Return [x, y] of the center of cell containing provided text 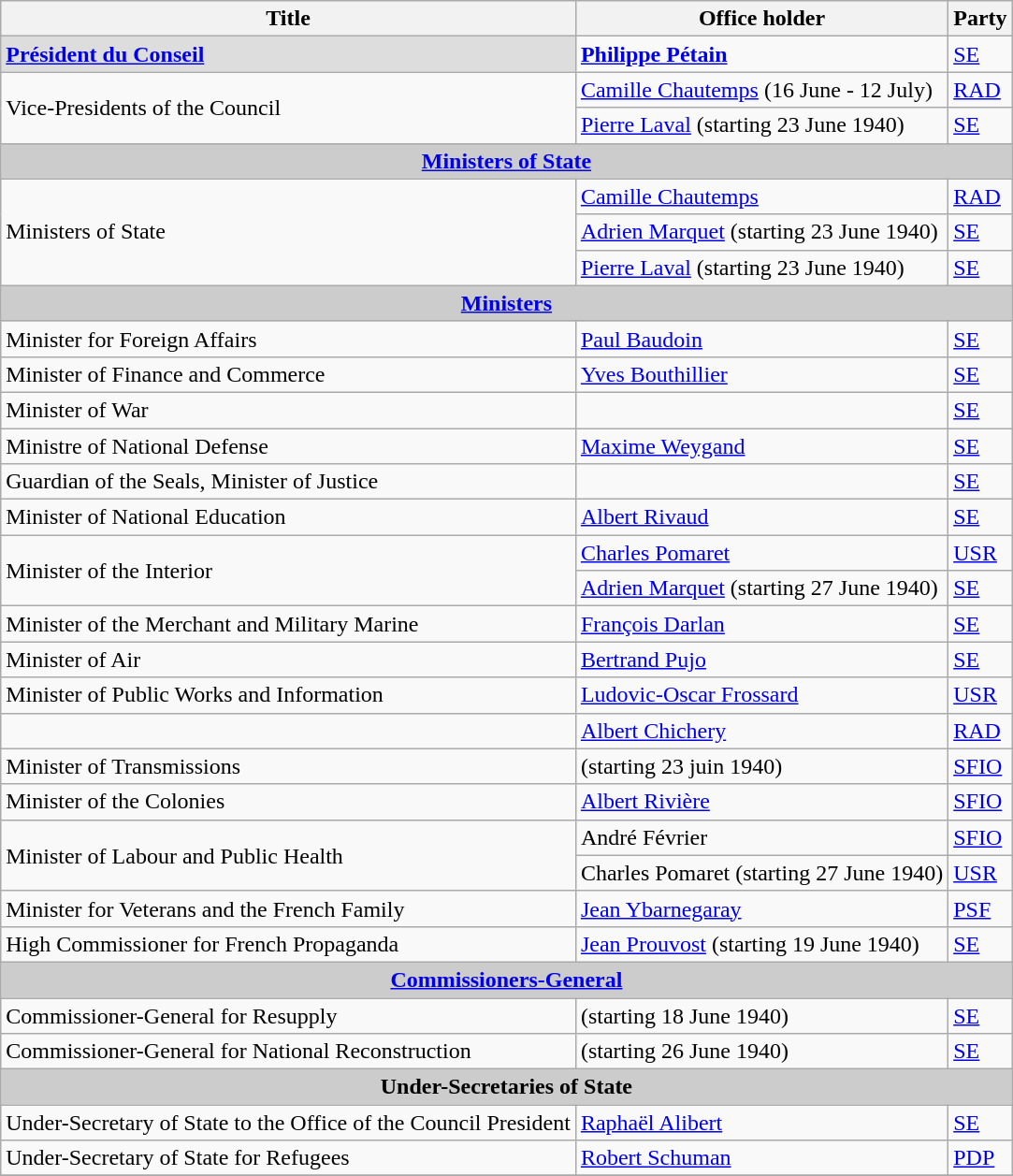
Albert Chichery [761, 731]
Paul Baudoin [761, 339]
Minister of National Education [288, 517]
Guardian of the Seals, Minister of Justice [288, 482]
Maxime Weygand [761, 446]
Under-Secretary of State for Refugees [288, 1158]
Minister for Veterans and the French Family [288, 908]
Charles Pomaret [761, 553]
Minister of the Merchant and Military Marine [288, 624]
Under-Secretary of State to the Office of the Council President [288, 1123]
Philippe Pétain [761, 54]
Minister of War [288, 410]
(starting 18 June 1940) [761, 1015]
Minister of Public Works and Information [288, 695]
(starting 23 juin 1940) [761, 766]
Bertrand Pujo [761, 660]
Commissioner-General for Resupply [288, 1015]
Title [288, 19]
Ludovic-Oscar Frossard [761, 695]
PDP [980, 1158]
Minister for Foreign Affairs [288, 339]
PSF [980, 908]
Minister of the Interior [288, 571]
(starting 26 June 1940) [761, 1052]
Jean Prouvost (starting 19 June 1940) [761, 944]
Commissioner-General for National Reconstruction [288, 1052]
Président du Conseil [288, 54]
Yves Bouthillier [761, 374]
Commissioners-General [507, 980]
Office holder [761, 19]
Robert Schuman [761, 1158]
Minister of Transmissions [288, 766]
Vice-Presidents of the Council [288, 108]
Camille Chautemps [761, 196]
Ministers [507, 303]
André Février [761, 837]
Under-Secretaries of State [507, 1087]
Ministre of National Defense [288, 446]
Minister of the Colonies [288, 802]
Adrien Marquet (starting 23 June 1940) [761, 232]
Minister of Finance and Commerce [288, 374]
Jean Ybarnegaray [761, 908]
Adrien Marquet (starting 27 June 1940) [761, 588]
Albert Rivière [761, 802]
High Commissioner for French Propaganda [288, 944]
Raphaël Alibert [761, 1123]
François Darlan [761, 624]
Camille Chautemps (16 June - 12 July) [761, 90]
Party [980, 19]
Minister of Air [288, 660]
Charles Pomaret (starting 27 June 1940) [761, 873]
Albert Rivaud [761, 517]
Minister of Labour and Public Health [288, 855]
